Return the (x, y) coordinate for the center point of the cell that contains the specified text.  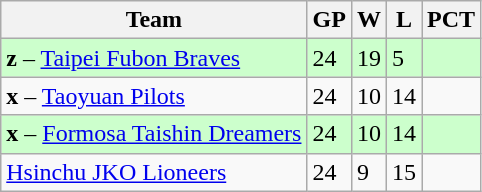
z – Taipei Fubon Braves (154, 58)
5 (404, 58)
Team (154, 20)
Hsinchu JKO Lioneers (154, 172)
x – Taoyuan Pilots (154, 96)
x – Formosa Taishin Dreamers (154, 134)
PCT (452, 20)
15 (404, 172)
W (368, 20)
GP (329, 20)
L (404, 20)
19 (368, 58)
9 (368, 172)
